From the cell containing the given text, extract its center point as [X, Y] coordinate. 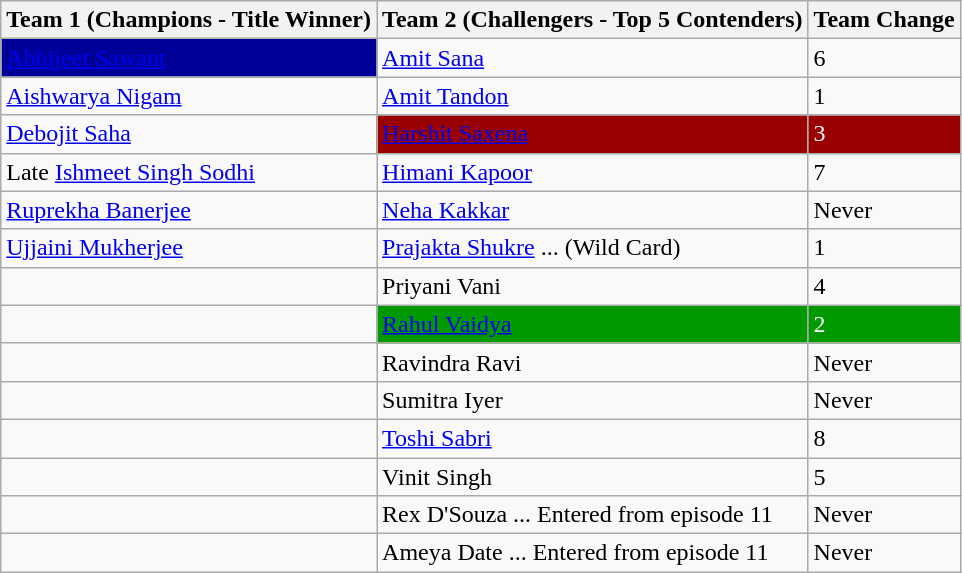
Toshi Sabri [593, 438]
Team 2 (Challengers - Top 5 Contenders) [593, 20]
Abhijeet Sawant [189, 58]
Himani Kapoor [593, 172]
Prajakta Shukre ... (Wild Card) [593, 248]
Rahul Vaidya [593, 324]
Harshit Saxena [593, 134]
3 [884, 134]
4 [884, 286]
Ravindra Ravi [593, 362]
5 [884, 477]
Rex D'Souza ... Entered from episode 11 [593, 515]
Sumitra Iyer [593, 400]
2 [884, 324]
Aishwarya Nigam [189, 96]
Priyani Vani [593, 286]
8 [884, 438]
Vinit Singh [593, 477]
Neha Kakkar [593, 210]
Debojit Saha [189, 134]
6 [884, 58]
Team Change [884, 20]
Team 1 (Champions - Title Winner) [189, 20]
Ujjaini Mukherjee [189, 248]
Amit Sana [593, 58]
7 [884, 172]
Amit Tandon [593, 96]
Late Ishmeet Singh Sodhi [189, 172]
Ameya Date ... Entered from episode 11 [593, 553]
Ruprekha Banerjee [189, 210]
